Scan for the cell matching the given text and deliver its [X, Y] coordinate at center. 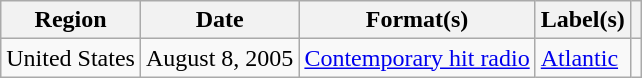
Contemporary hit radio [417, 58]
Format(s) [417, 20]
August 8, 2005 [219, 58]
Label(s) [582, 20]
Region [71, 20]
Atlantic [582, 58]
Date [219, 20]
United States [71, 58]
